Output the [x, y] coordinate of the center of the cell containing the given text.  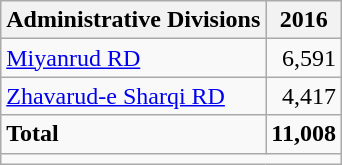
Miyanrud RD [134, 58]
4,417 [304, 96]
11,008 [304, 134]
2016 [304, 20]
Administrative Divisions [134, 20]
Total [134, 134]
Zhavarud-e Sharqi RD [134, 96]
6,591 [304, 58]
